Return (X, Y) of the center of cell containing provided text 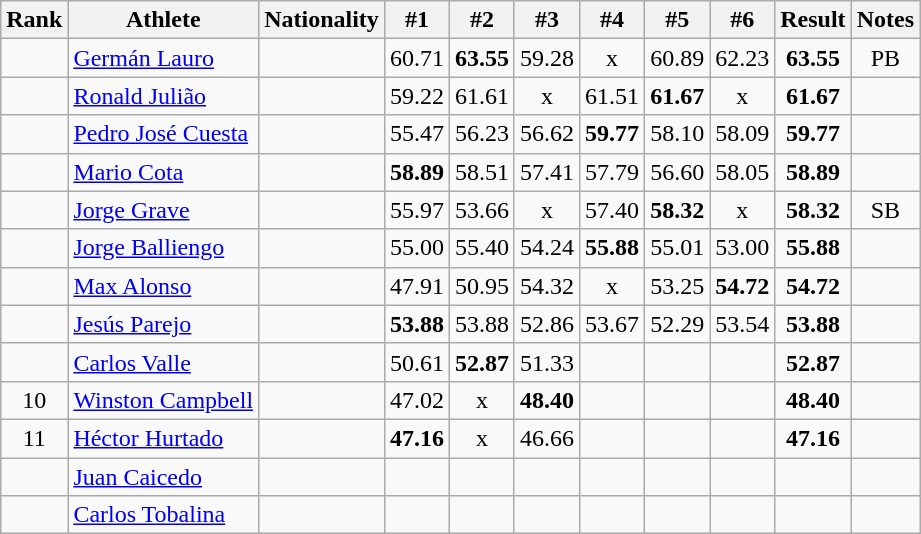
Nationality (322, 20)
55.40 (482, 248)
56.60 (678, 172)
#2 (482, 20)
Rank (34, 20)
57.41 (546, 172)
56.62 (546, 134)
50.95 (482, 286)
47.02 (416, 400)
59.22 (416, 96)
62.23 (742, 58)
56.23 (482, 134)
47.91 (416, 286)
11 (34, 438)
54.32 (546, 286)
58.51 (482, 172)
Result (813, 20)
53.00 (742, 248)
54.24 (546, 248)
Ronald Julião (164, 96)
50.61 (416, 362)
#4 (612, 20)
Notes (885, 20)
53.54 (742, 324)
59.28 (546, 58)
55.47 (416, 134)
#5 (678, 20)
57.40 (612, 210)
SB (885, 210)
Jorge Grave (164, 210)
55.01 (678, 248)
#1 (416, 20)
Germán Lauro (164, 58)
Winston Campbell (164, 400)
55.97 (416, 210)
Max Alonso (164, 286)
60.71 (416, 58)
58.05 (742, 172)
52.86 (546, 324)
Mario Cota (164, 172)
Héctor Hurtado (164, 438)
53.66 (482, 210)
55.00 (416, 248)
Athlete (164, 20)
Carlos Tobalina (164, 515)
10 (34, 400)
Pedro José Cuesta (164, 134)
#3 (546, 20)
51.33 (546, 362)
#6 (742, 20)
57.79 (612, 172)
46.66 (546, 438)
58.10 (678, 134)
61.51 (612, 96)
53.25 (678, 286)
Jorge Balliengo (164, 248)
PB (885, 58)
Carlos Valle (164, 362)
Juan Caicedo (164, 477)
53.67 (612, 324)
58.09 (742, 134)
60.89 (678, 58)
61.61 (482, 96)
52.29 (678, 324)
Jesús Parejo (164, 324)
